Determine the (x, y) coordinate at the center of the cell enclosing the given text.  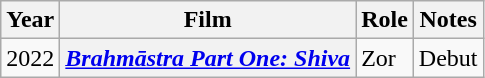
Year (30, 20)
Film (208, 20)
Zor (385, 58)
Role (385, 20)
2022 (30, 58)
Brahmāstra Part One: Shiva (208, 58)
Notes (448, 20)
Debut (448, 58)
